Determine the [x, y] coordinate at the center of the cell enclosing the given text.  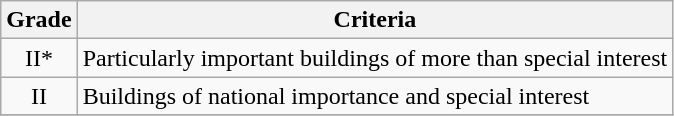
Criteria [375, 20]
II [39, 96]
Particularly important buildings of more than special interest [375, 58]
Grade [39, 20]
II* [39, 58]
Buildings of national importance and special interest [375, 96]
